Search for the cell housing the specified text and yield its (X, Y) center coordinate. 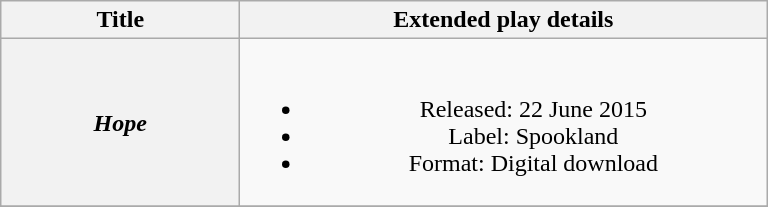
Hope (120, 122)
Released: 22 June 2015Label: SpooklandFormat: Digital download (504, 122)
Extended play details (504, 20)
Title (120, 20)
